Extract the (X, Y) coordinate from the center of the cell holding the provided text.  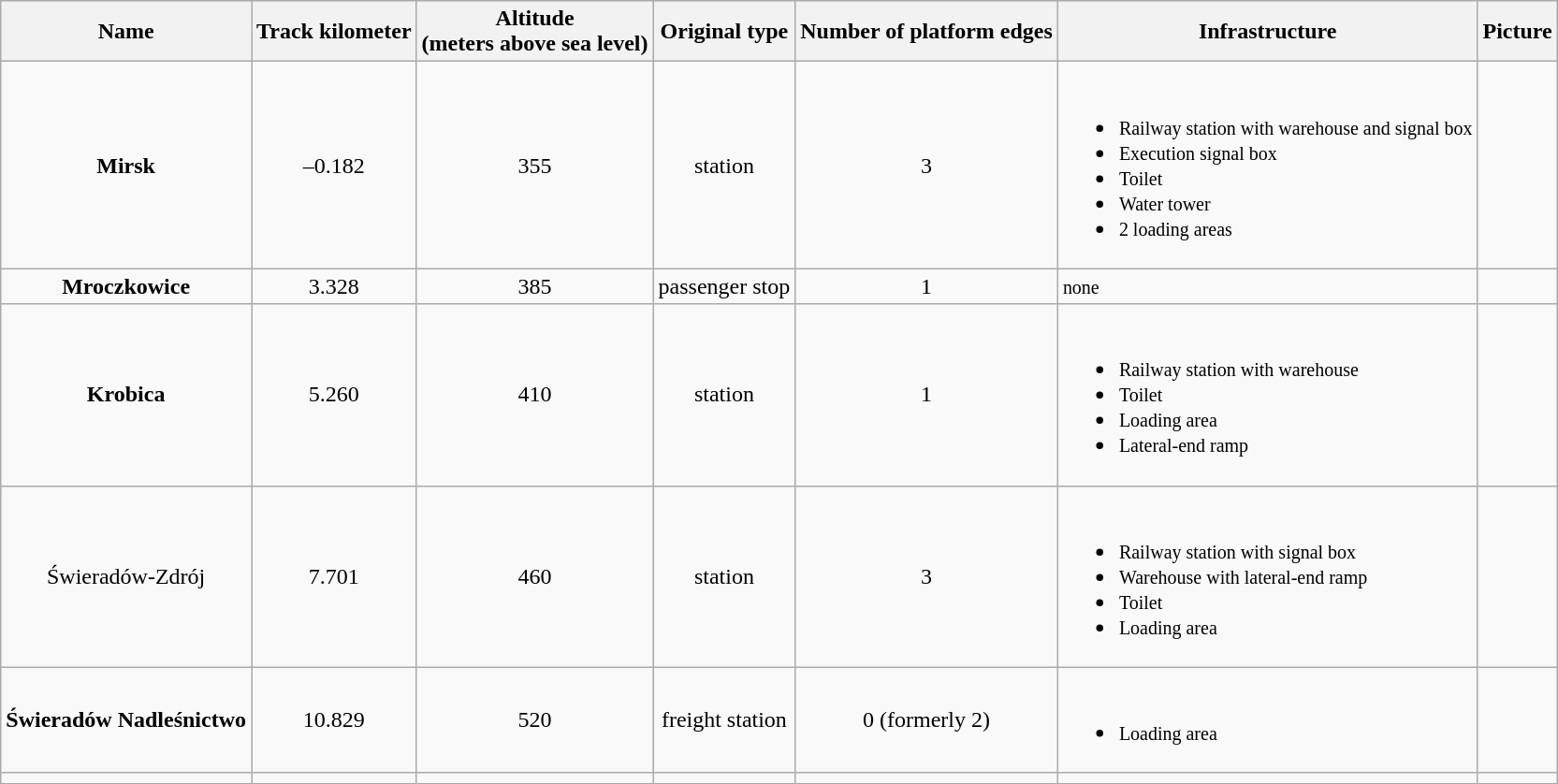
Railway station with warehouse and signal boxExecution signal boxToiletWater tower2 loading areas (1267, 165)
3.328 (333, 286)
5.260 (333, 395)
410 (535, 395)
Railway station with signal boxWarehouse with lateral-end rampToiletLoading area (1267, 576)
Krobica (126, 395)
–0.182 (333, 165)
385 (535, 286)
Loading area (1267, 720)
0 (formerly 2) (926, 720)
passenger stop (724, 286)
355 (535, 165)
Infrastructure (1267, 32)
none (1267, 286)
7.701 (333, 576)
Original type (724, 32)
Mirsk (126, 165)
Altitude(meters above sea level) (535, 32)
Number of platform edges (926, 32)
520 (535, 720)
10.829 (333, 720)
freight station (724, 720)
460 (535, 576)
Świeradów Nadleśnictwo (126, 720)
Name (126, 32)
Railway station with warehouseToiletLoading areaLateral-end ramp (1267, 395)
Świeradów-Zdrój (126, 576)
Track kilometer (333, 32)
Mroczkowice (126, 286)
Picture (1518, 32)
